Find where the given text appears and provide that cell's center as [x, y] coordinate. 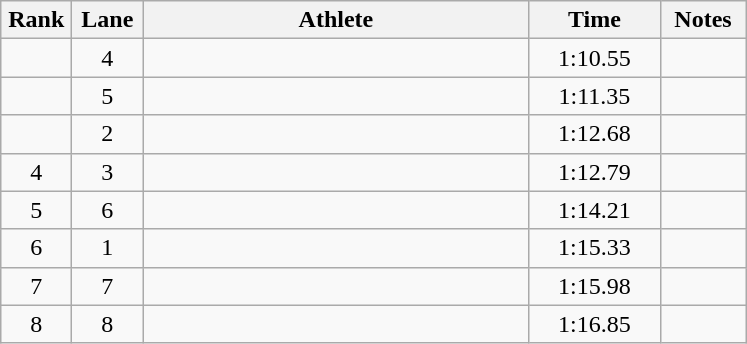
1:15.33 [594, 248]
1:14.21 [594, 210]
3 [108, 172]
Notes [703, 20]
1 [108, 248]
2 [108, 134]
Athlete [336, 20]
1:12.79 [594, 172]
1:16.85 [594, 324]
1:15.98 [594, 286]
1:11.35 [594, 96]
1:10.55 [594, 58]
Lane [108, 20]
Rank [36, 20]
Time [594, 20]
1:12.68 [594, 134]
